From the cell containing the given text, extract its center point as [X, Y] coordinate. 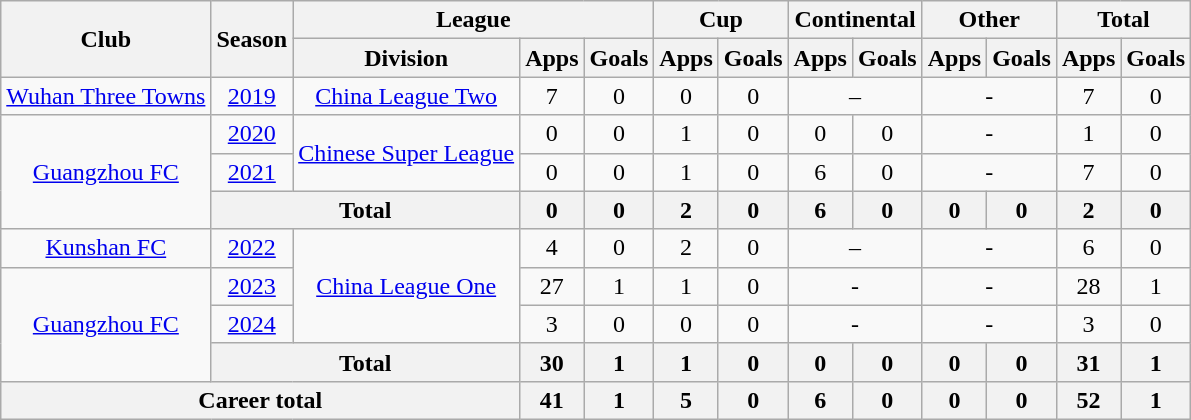
28 [1088, 286]
Chinese Super League [406, 153]
Other [989, 20]
31 [1088, 362]
2024 [252, 324]
Kunshan FC [106, 248]
Continental [855, 20]
52 [1088, 400]
2022 [252, 248]
2020 [252, 134]
2021 [252, 172]
Division [406, 58]
30 [552, 362]
2019 [252, 96]
41 [552, 400]
4 [552, 248]
27 [552, 286]
5 [686, 400]
China League One [406, 286]
2023 [252, 286]
League [474, 20]
China League Two [406, 96]
Wuhan Three Towns [106, 96]
Career total [260, 400]
Cup [721, 20]
Season [252, 39]
Club [106, 39]
